Identify which cell holds the provided text, then report its (x, y) central coordinate. 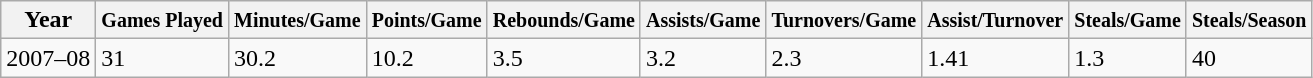
2007–08 (48, 58)
1.41 (996, 58)
1.3 (1128, 58)
31 (162, 58)
Minutes/Game (297, 20)
Rebounds/Game (564, 20)
Steals/Season (1248, 20)
2.3 (844, 58)
Turnovers/Game (844, 20)
40 (1248, 58)
Points/Game (426, 20)
3.2 (702, 58)
Assists/Game (702, 20)
30.2 (297, 58)
10.2 (426, 58)
Games Played (162, 20)
3.5 (564, 58)
Year (48, 20)
Assist/Turnover (996, 20)
Steals/Game (1128, 20)
